Identify which cell holds the provided text, then report its (X, Y) central coordinate. 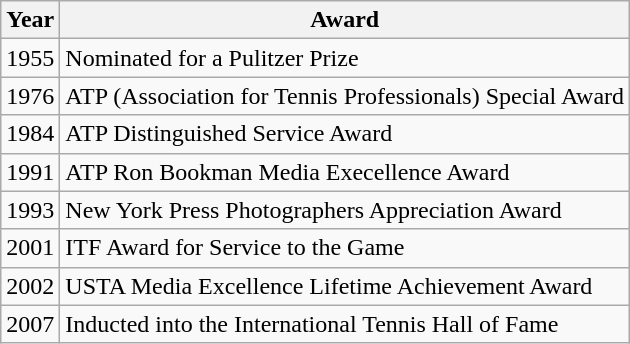
New York Press Photographers Appreciation Award (345, 210)
2002 (30, 286)
1991 (30, 172)
ATP (Association for Tennis Professionals) Special Award (345, 96)
ITF Award for Service to the Game (345, 248)
ATP Ron Bookman Media Execellence Award (345, 172)
ATP Distinguished Service Award (345, 134)
Inducted into the International Tennis Hall of Fame (345, 324)
1955 (30, 58)
Year (30, 20)
Nominated for a Pulitzer Prize (345, 58)
1984 (30, 134)
2001 (30, 248)
Award (345, 20)
USTA Media Excellence Lifetime Achievement Award (345, 286)
1993 (30, 210)
1976 (30, 96)
2007 (30, 324)
